Identify which cell holds the provided text, then report its (X, Y) central coordinate. 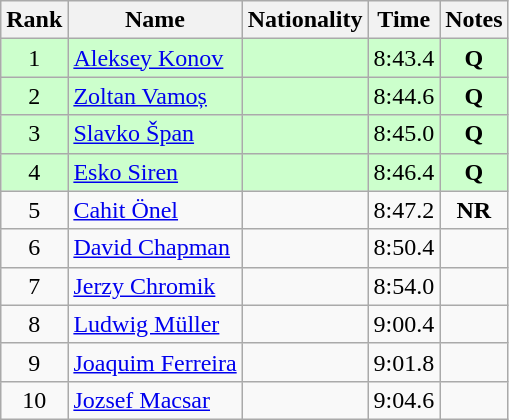
Jozsef Macsar (155, 400)
Aleksey Konov (155, 58)
8:45.0 (404, 134)
4 (34, 172)
9 (34, 362)
Ludwig Müller (155, 324)
8:50.4 (404, 248)
Joaquim Ferreira (155, 362)
NR (474, 210)
9:00.4 (404, 324)
9:04.6 (404, 400)
Name (155, 20)
Cahit Önel (155, 210)
8:46.4 (404, 172)
Notes (474, 20)
10 (34, 400)
Zoltan Vamoș (155, 96)
8 (34, 324)
Esko Siren (155, 172)
1 (34, 58)
9:01.8 (404, 362)
Slavko Špan (155, 134)
3 (34, 134)
Time (404, 20)
Jerzy Chromik (155, 286)
David Chapman (155, 248)
5 (34, 210)
8:44.6 (404, 96)
Nationality (305, 20)
8:43.4 (404, 58)
8:47.2 (404, 210)
6 (34, 248)
2 (34, 96)
8:54.0 (404, 286)
7 (34, 286)
Rank (34, 20)
